Provide the (X, Y) coordinate of the cell's center where the given text is located.  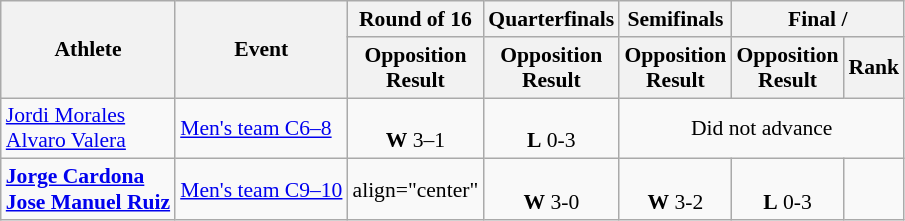
Semifinals (675, 19)
Event (261, 50)
W 3-2 (675, 190)
W 3–1 (415, 128)
Final / (818, 19)
W 3-0 (551, 190)
Did not advance (762, 128)
Athlete (88, 50)
Jordi Morales Alvaro Valera (88, 128)
Round of 16 (415, 19)
Jorge Cardona Jose Manuel Ruiz (88, 190)
Rank (874, 68)
Men's team C6–8 (261, 128)
Quarterfinals (551, 19)
align="center" (415, 190)
Men's team C9–10 (261, 190)
